Determine the [x, y] coordinate at the center of the cell enclosing the given text.  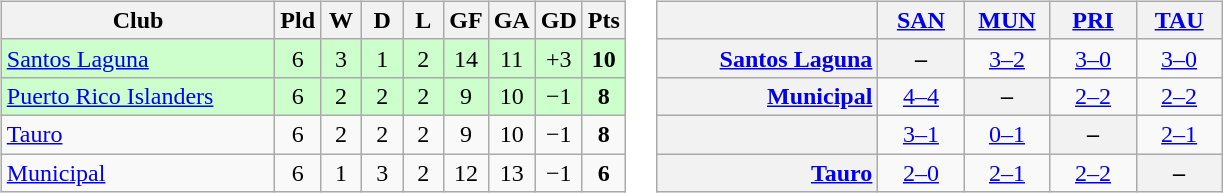
2–0 [921, 173]
0–1 [1007, 134]
SAN [921, 20]
Club [138, 20]
TAU [1179, 20]
3–1 [921, 134]
Pts [604, 20]
+3 [558, 58]
11 [512, 58]
Puerto Rico Islanders [138, 96]
PRI [1093, 20]
MUN [1007, 20]
4–4 [921, 96]
D [382, 20]
13 [512, 173]
GA [512, 20]
12 [466, 173]
3–2 [1007, 58]
Pld [298, 20]
GD [558, 20]
W [342, 20]
L [424, 20]
GF [466, 20]
14 [466, 58]
